Find where the given text appears and provide that cell's center as (x, y) coordinate. 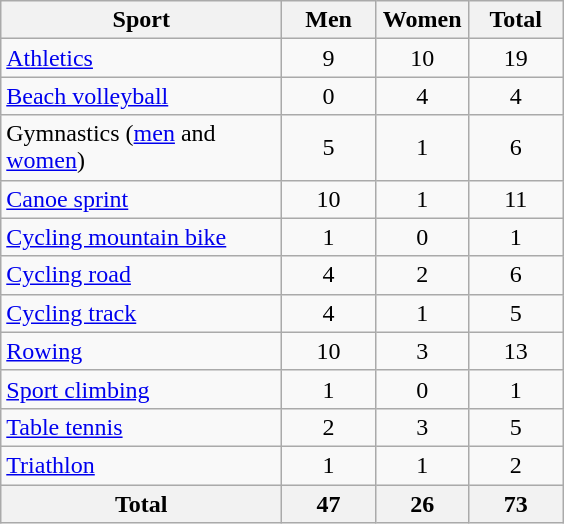
19 (516, 58)
Cycling mountain bike (142, 237)
Gymnastics (men and women) (142, 148)
Women (422, 20)
Sport climbing (142, 389)
26 (422, 503)
Rowing (142, 351)
Sport (142, 20)
Canoe sprint (142, 199)
47 (329, 503)
9 (329, 58)
Cycling road (142, 275)
Athletics (142, 58)
Table tennis (142, 427)
Men (329, 20)
11 (516, 199)
Triathlon (142, 465)
13 (516, 351)
73 (516, 503)
Beach volleyball (142, 96)
Cycling track (142, 313)
